Detect which cell encompasses the target text, then output its [X, Y] center coordinate. 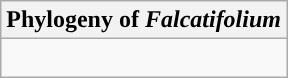
Phylogeny of Falcatifolium [144, 20]
